Capture the cell that displays the provided text and extract its (X, Y) central coordinate. 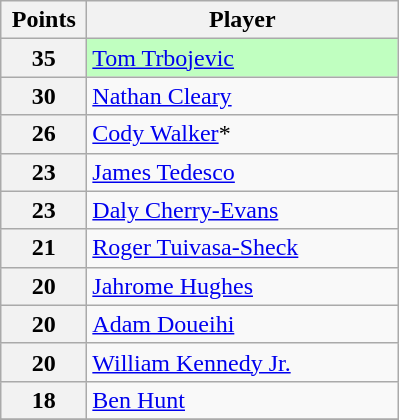
Player (242, 20)
Adam Doueihi (242, 324)
21 (44, 248)
35 (44, 58)
Roger Tuivasa-Sheck (242, 248)
18 (44, 400)
Tom Trbojevic (242, 58)
Nathan Cleary (242, 96)
Jahrome Hughes (242, 286)
James Tedesco (242, 172)
Ben Hunt (242, 400)
30 (44, 96)
Points (44, 20)
Cody Walker* (242, 134)
Daly Cherry-Evans (242, 210)
William Kennedy Jr. (242, 362)
26 (44, 134)
